Capture the cell that displays the provided text and extract its [x, y] central coordinate. 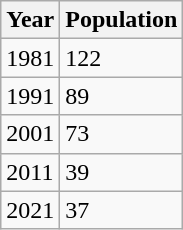
122 [122, 58]
2021 [30, 210]
Population [122, 20]
1991 [30, 96]
39 [122, 172]
37 [122, 210]
Year [30, 20]
73 [122, 134]
2011 [30, 172]
2001 [30, 134]
89 [122, 96]
1981 [30, 58]
